From the cell containing the given text, extract its center point as [X, Y] coordinate. 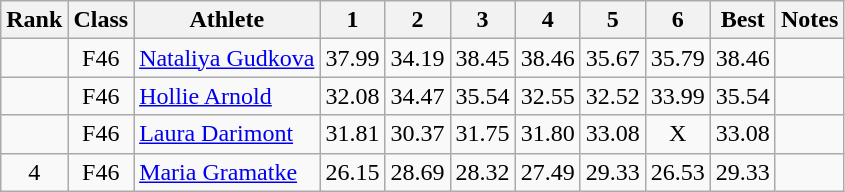
34.19 [418, 58]
Best [742, 20]
31.75 [482, 134]
5 [612, 20]
31.80 [548, 134]
26.53 [678, 172]
30.37 [418, 134]
Maria Gramatke [227, 172]
26.15 [352, 172]
27.49 [548, 172]
Hollie Arnold [227, 96]
Notes [809, 20]
Athlete [227, 20]
28.32 [482, 172]
3 [482, 20]
Rank [34, 20]
Laura Darimont [227, 134]
Nataliya Gudkova [227, 58]
37.99 [352, 58]
X [678, 134]
33.99 [678, 96]
2 [418, 20]
Class [101, 20]
31.81 [352, 134]
38.45 [482, 58]
32.55 [548, 96]
35.79 [678, 58]
35.67 [612, 58]
1 [352, 20]
32.08 [352, 96]
28.69 [418, 172]
6 [678, 20]
32.52 [612, 96]
34.47 [418, 96]
